Determine the [X, Y] coordinate at the center of the cell enclosing the given text.  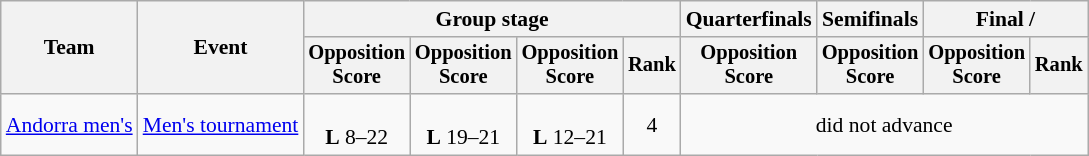
L 19–21 [464, 124]
L 8–22 [356, 124]
Group stage [492, 19]
Men's tournament [221, 124]
did not advance [884, 124]
Team [70, 48]
L 12–21 [570, 124]
Quarterfinals [749, 19]
4 [652, 124]
Semifinals [870, 19]
Andorra men's [70, 124]
Final / [1005, 19]
Event [221, 48]
